Search for the cell housing the specified text and yield its [x, y] center coordinate. 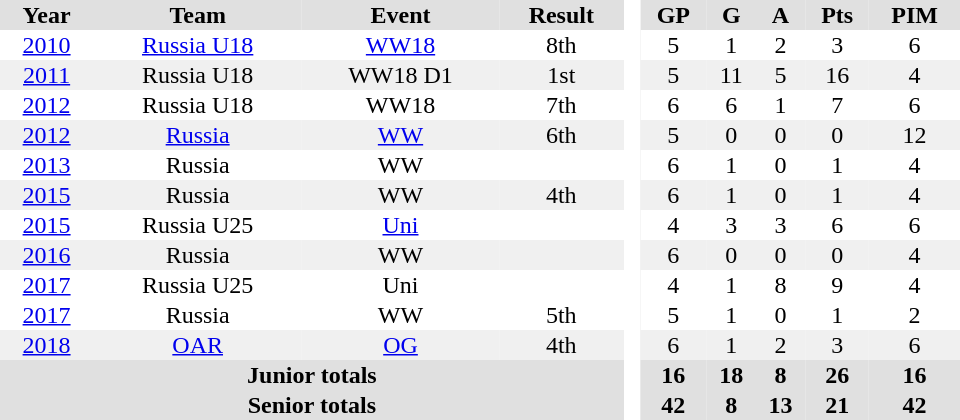
PIM [914, 15]
Year [46, 15]
6th [562, 135]
2010 [46, 45]
13 [780, 405]
Event [400, 15]
5th [562, 315]
Junior totals [312, 375]
Result [562, 15]
26 [837, 375]
7th [562, 105]
Senior totals [312, 405]
7 [837, 105]
GP [673, 15]
2013 [46, 165]
8th [562, 45]
1st [562, 75]
2011 [46, 75]
Pts [837, 15]
2018 [46, 345]
WW18 D1 [400, 75]
OG [400, 345]
9 [837, 285]
18 [732, 375]
11 [732, 75]
Team [198, 15]
12 [914, 135]
A [780, 15]
2016 [46, 255]
21 [837, 405]
G [732, 15]
OAR [198, 345]
